Extract the (x, y) coordinate from the center of the cell holding the provided text.  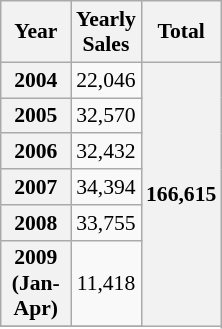
2005 (36, 116)
32,432 (106, 152)
Total (181, 32)
34,394 (106, 187)
2009 (Jan-Apr) (36, 284)
22,046 (106, 80)
2007 (36, 187)
2008 (36, 223)
2006 (36, 152)
11,418 (106, 284)
33,755 (106, 223)
166,615 (181, 194)
Yearly Sales (106, 32)
32,570 (106, 116)
2004 (36, 80)
Year (36, 32)
